Find where the given text appears and provide that cell's center as [x, y] coordinate. 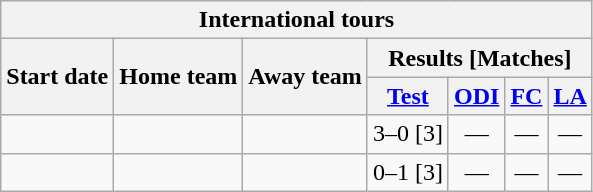
Away team [306, 77]
0–1 [3] [408, 172]
ODI [476, 96]
Test [408, 96]
FC [526, 96]
Results [Matches] [480, 58]
Home team [178, 77]
Start date [58, 77]
LA [570, 96]
International tours [297, 20]
3–0 [3] [408, 134]
